Return the [X, Y] coordinate for the center point of the cell that contains the specified text.  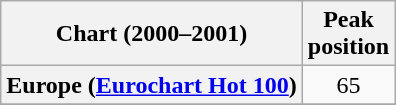
Peakposition [348, 34]
Chart (2000–2001) [152, 34]
65 [348, 85]
Europe (Eurochart Hot 100) [152, 85]
